Return the [x, y] coordinate for the center point of the cell that contains the specified text.  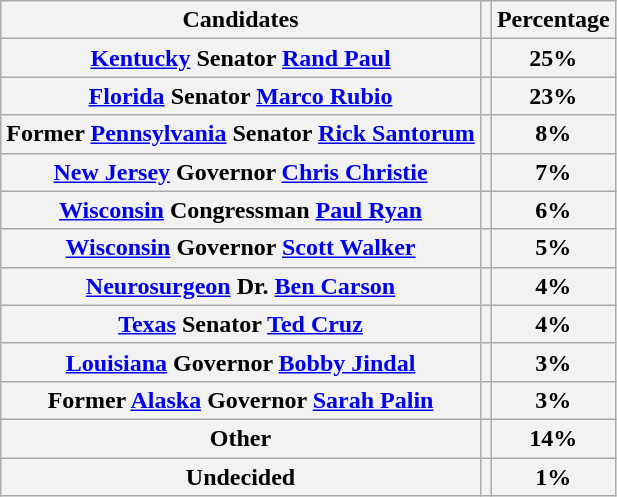
6% [553, 210]
1% [553, 477]
Former Pennsylvania Senator Rick Santorum [241, 134]
Wisconsin Congressman Paul Ryan [241, 210]
Undecided [241, 477]
Florida Senator Marco Rubio [241, 96]
Wisconsin Governor Scott Walker [241, 248]
Other [241, 438]
Percentage [553, 20]
7% [553, 172]
5% [553, 248]
New Jersey Governor Chris Christie [241, 172]
Candidates [241, 20]
25% [553, 58]
Louisiana Governor Bobby Jindal [241, 362]
Neurosurgeon Dr. Ben Carson [241, 286]
Texas Senator Ted Cruz [241, 324]
Former Alaska Governor Sarah Palin [241, 400]
23% [553, 96]
14% [553, 438]
Kentucky Senator Rand Paul [241, 58]
8% [553, 134]
